Provide the [X, Y] coordinate of the cell's center where the given text is located.  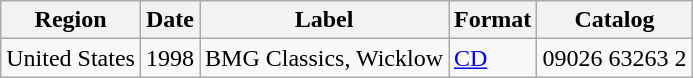
Catalog [614, 20]
1998 [170, 58]
Region [71, 20]
CD [493, 58]
Date [170, 20]
Label [324, 20]
United States [71, 58]
BMG Classics, Wicklow [324, 58]
09026 63263 2 [614, 58]
Format [493, 20]
